For the text-containing cell, return its midpoint in (x, y) coordinate format. 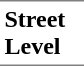
Street Level (42, 33)
